Determine the [x, y] coordinate at the center of the cell enclosing the given text.  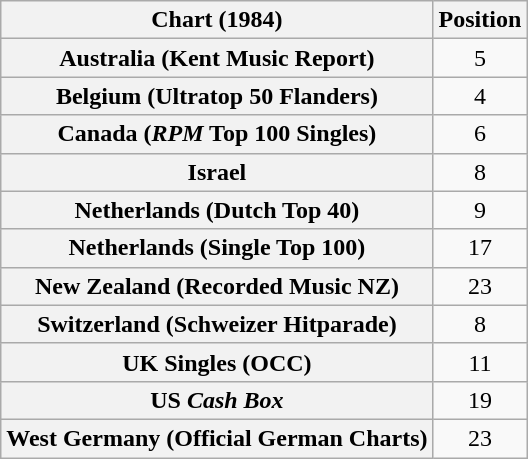
Belgium (Ultratop 50 Flanders) [217, 96]
6 [480, 134]
Netherlands (Single Top 100) [217, 248]
17 [480, 248]
Netherlands (Dutch Top 40) [217, 210]
US Cash Box [217, 400]
West Germany (Official German Charts) [217, 438]
4 [480, 96]
New Zealand (Recorded Music NZ) [217, 286]
Switzerland (Schweizer Hitparade) [217, 324]
UK Singles (OCC) [217, 362]
11 [480, 362]
Israel [217, 172]
Australia (Kent Music Report) [217, 58]
Position [480, 20]
9 [480, 210]
19 [480, 400]
Chart (1984) [217, 20]
Canada (RPM Top 100 Singles) [217, 134]
5 [480, 58]
